From the cell containing the given text, extract its center point as [x, y] coordinate. 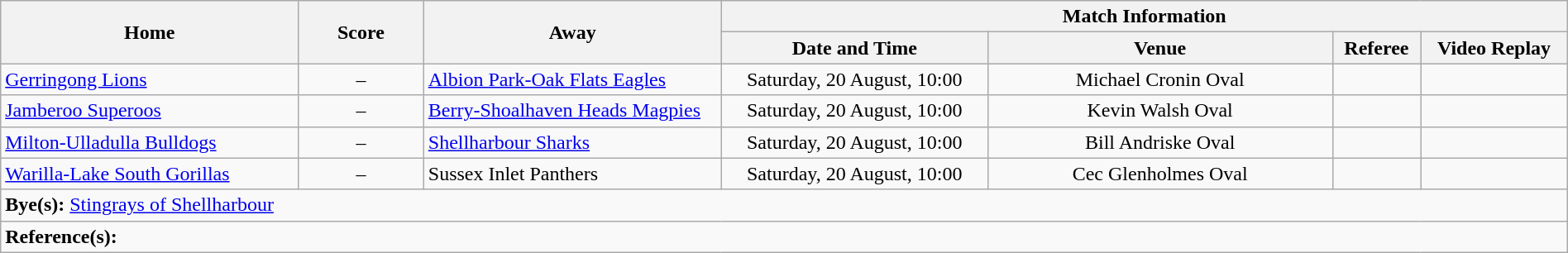
Bill Andriske Oval [1159, 142]
Match Information [1145, 17]
Milton-Ulladulla Bulldogs [150, 142]
Michael Cronin Oval [1159, 79]
Berry-Shoalhaven Heads Magpies [572, 111]
Away [572, 32]
Sussex Inlet Panthers [572, 174]
Albion Park-Oak Flats Eagles [572, 79]
Reference(s): [784, 236]
Gerringong Lions [150, 79]
Venue [1159, 48]
Score [361, 32]
Bye(s): Stingrays of Shellharbour [784, 205]
Referee [1376, 48]
Home [150, 32]
Date and Time [854, 48]
Shellharbour Sharks [572, 142]
Cec Glenholmes Oval [1159, 174]
Video Replay [1494, 48]
Kevin Walsh Oval [1159, 111]
Warilla-Lake South Gorillas [150, 174]
Jamberoo Superoos [150, 111]
